Extract the [x, y] coordinate from the center of the cell holding the provided text.  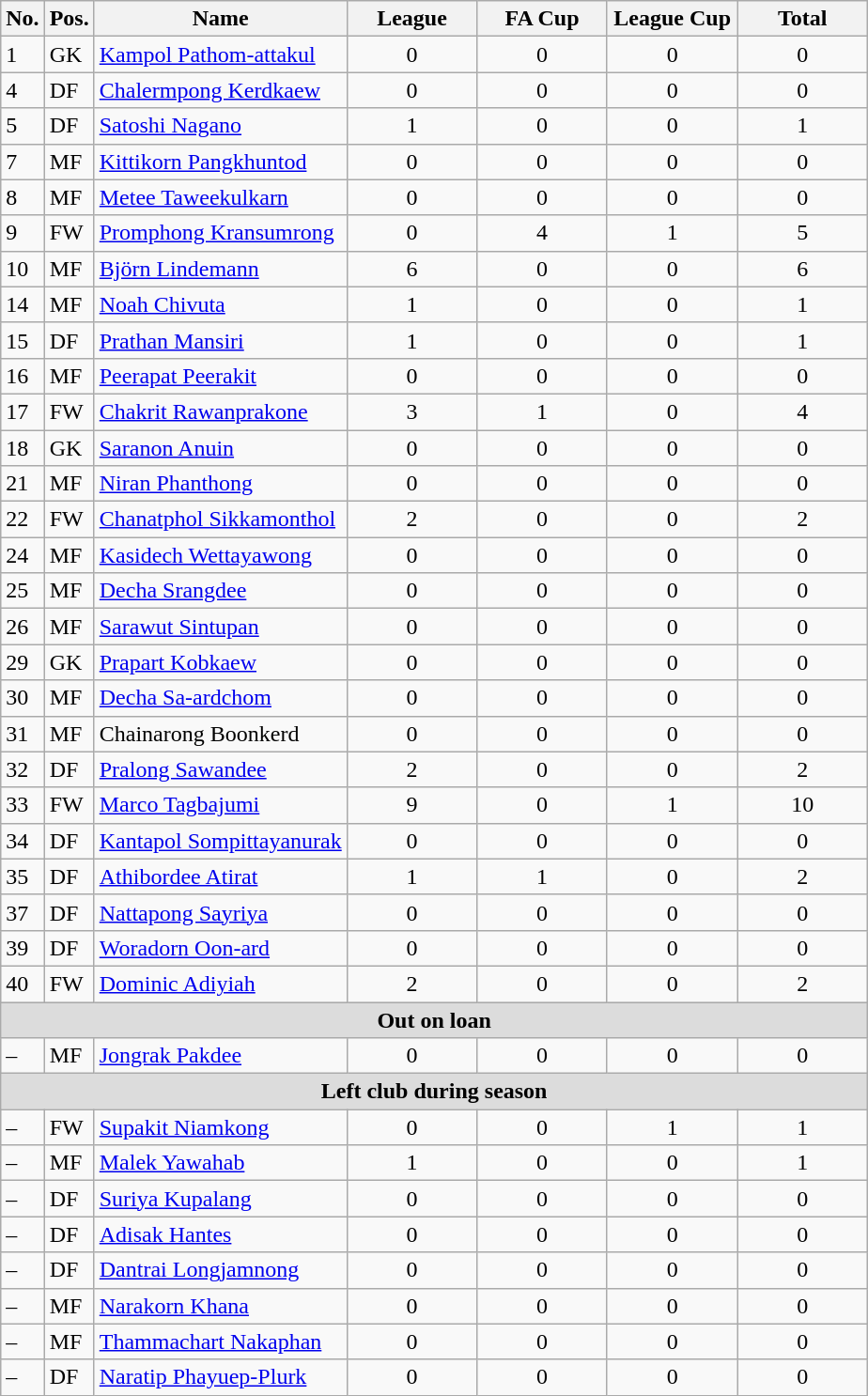
24 [23, 555]
Decha Sa-ardchom [220, 698]
Malek Yawahab [220, 1163]
37 [23, 912]
Total [802, 19]
Supakit Niamkong [220, 1127]
Noah Chivuta [220, 304]
Decha Srangdee [220, 591]
Chanatphol Sikkamonthol [220, 520]
39 [23, 948]
Suriya Kupalang [220, 1199]
18 [23, 448]
8 [23, 197]
Dominic Adiyiah [220, 984]
30 [23, 698]
40 [23, 984]
7 [23, 162]
Name [220, 19]
League [411, 19]
Peerapat Peerakit [220, 376]
31 [23, 734]
17 [23, 411]
Athibordee Atirat [220, 876]
25 [23, 591]
3 [411, 411]
21 [23, 484]
15 [23, 340]
Naratip Phayuep-Plurk [220, 1377]
Chainarong Boonkerd [220, 734]
Marco Tagbajumi [220, 805]
No. [23, 19]
Out on loan [434, 1019]
Pralong Sawandee [220, 769]
Satoshi Nagano [220, 126]
Left club during season [434, 1092]
Chakrit Rawanprakone [220, 411]
Metee Taweekulkarn [220, 197]
Chalermpong Kerdkaew [220, 90]
Narakorn Khana [220, 1306]
Sarawut Sintupan [220, 627]
Björn Lindemann [220, 269]
Saranon Anuin [220, 448]
Thammachart Nakaphan [220, 1342]
Nattapong Sayriya [220, 912]
33 [23, 805]
Kittikorn Pangkhuntod [220, 162]
Kampol Pathom-attakul [220, 54]
Jongrak Pakdee [220, 1056]
22 [23, 520]
29 [23, 662]
Prathan Mansiri [220, 340]
Woradorn Oon-ard [220, 948]
35 [23, 876]
Adisak Hantes [220, 1234]
Kantapol Sompittayanurak [220, 841]
14 [23, 304]
34 [23, 841]
Niran Phanthong [220, 484]
League Cup [673, 19]
Dantrai Longjamnong [220, 1270]
Prapart Kobkaew [220, 662]
Pos. [70, 19]
FA Cup [543, 19]
Kasidech Wettayawong [220, 555]
16 [23, 376]
Promphong Kransumrong [220, 233]
32 [23, 769]
26 [23, 627]
